Find where the given text appears and provide that cell's center as (X, Y) coordinate. 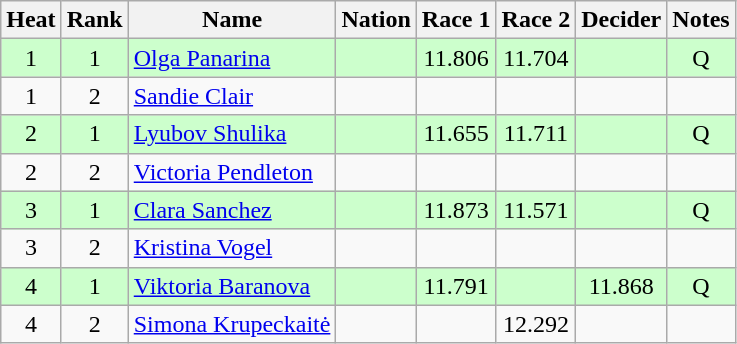
11.571 (536, 210)
Lyubov Shulika (232, 134)
Simona Krupeckaitė (232, 324)
Viktoria Baranova (232, 286)
11.704 (536, 58)
Kristina Vogel (232, 248)
12.292 (536, 324)
Olga Panarina (232, 58)
11.873 (456, 210)
Victoria Pendleton (232, 172)
Decider (622, 20)
Name (232, 20)
Sandie Clair (232, 96)
11.791 (456, 286)
Race 2 (536, 20)
Race 1 (456, 20)
Notes (701, 20)
11.711 (536, 134)
Rank (94, 20)
11.868 (622, 286)
11.806 (456, 58)
Clara Sanchez (232, 210)
Nation (376, 20)
11.655 (456, 134)
Heat (31, 20)
